Detect which cell encompasses the target text, then output its (x, y) center coordinate. 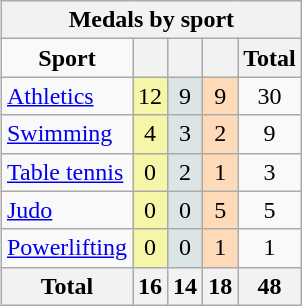
4 (150, 134)
16 (150, 286)
Swimming (66, 134)
Judo (66, 210)
Medals by sport (151, 20)
Sport (66, 58)
12 (150, 96)
Powerlifting (66, 248)
Athletics (66, 96)
Table tennis (66, 172)
48 (270, 286)
30 (270, 96)
18 (220, 286)
14 (186, 286)
